Scan for the cell matching the given text and deliver its [X, Y] coordinate at center. 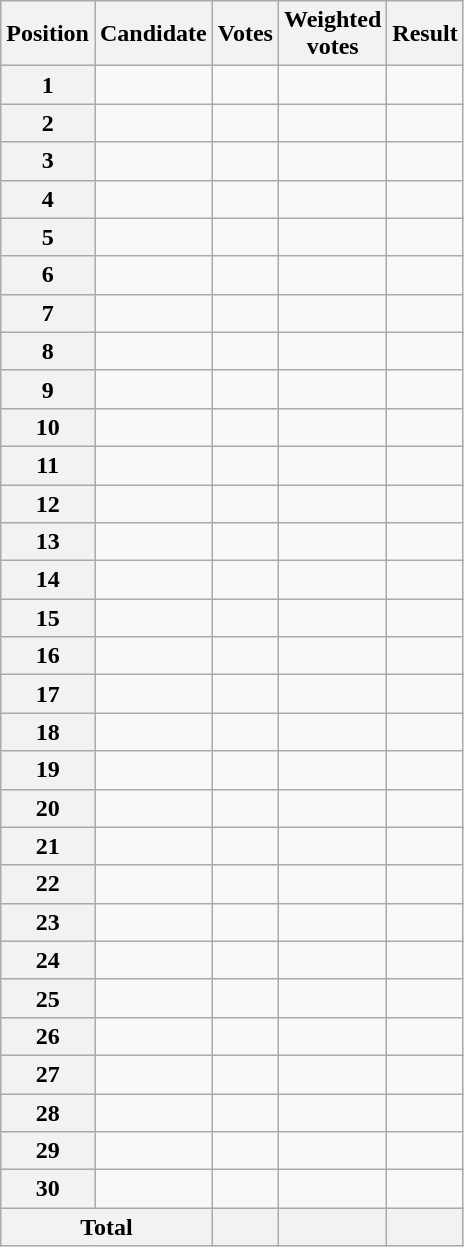
7 [48, 313]
28 [48, 1113]
12 [48, 503]
Votes [245, 34]
8 [48, 351]
13 [48, 542]
27 [48, 1074]
14 [48, 580]
30 [48, 1189]
23 [48, 922]
Candidate [153, 34]
3 [48, 161]
18 [48, 732]
16 [48, 656]
4 [48, 199]
1 [48, 85]
26 [48, 1036]
5 [48, 237]
Position [48, 34]
24 [48, 960]
10 [48, 427]
Weightedvotes [332, 34]
21 [48, 846]
22 [48, 884]
Total [107, 1227]
20 [48, 808]
Result [425, 34]
29 [48, 1151]
19 [48, 770]
9 [48, 389]
6 [48, 275]
25 [48, 998]
15 [48, 618]
17 [48, 694]
11 [48, 465]
2 [48, 123]
